For the text-containing cell, return its midpoint in (x, y) coordinate format. 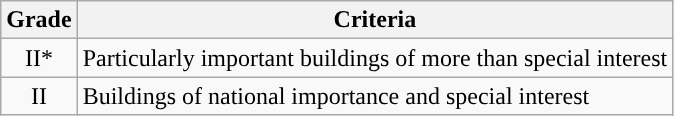
II* (39, 58)
Grade (39, 20)
II (39, 96)
Criteria (375, 20)
Buildings of national importance and special interest (375, 96)
Particularly important buildings of more than special interest (375, 58)
